Capture the cell that displays the provided text and extract its (x, y) central coordinate. 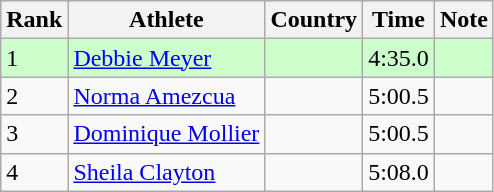
Athlete (166, 20)
3 (34, 134)
2 (34, 96)
Note (464, 20)
1 (34, 58)
Country (314, 20)
Sheila Clayton (166, 172)
Debbie Meyer (166, 58)
Dominique Mollier (166, 134)
5:08.0 (399, 172)
Norma Amezcua (166, 96)
4 (34, 172)
Time (399, 20)
Rank (34, 20)
4:35.0 (399, 58)
